Identify which cell holds the provided text, then report its [x, y] central coordinate. 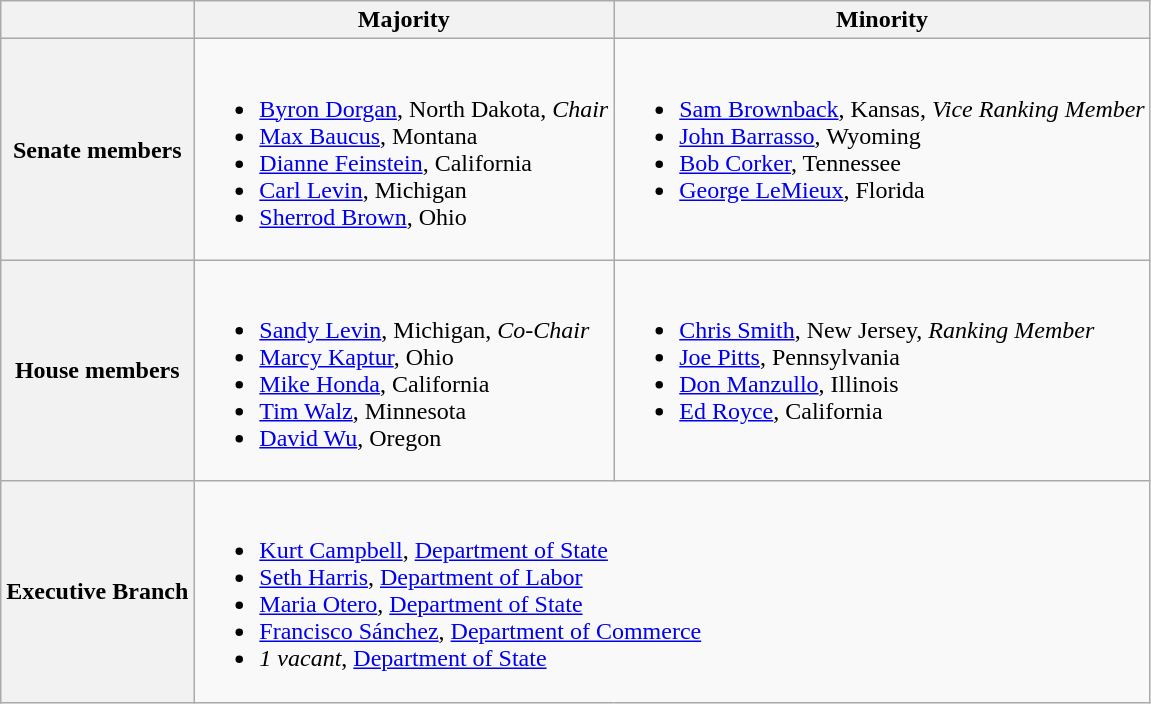
House members [98, 370]
Senate members [98, 150]
Executive Branch [98, 592]
Chris Smith, New Jersey, Ranking MemberJoe Pitts, PennsylvaniaDon Manzullo, IllinoisEd Royce, California [882, 370]
Byron Dorgan, North Dakota, ChairMax Baucus, MontanaDianne Feinstein, CaliforniaCarl Levin, MichiganSherrod Brown, Ohio [404, 150]
Minority [882, 20]
Majority [404, 20]
Sam Brownback, Kansas, Vice Ranking MemberJohn Barrasso, WyomingBob Corker, TennesseeGeorge LeMieux, Florida [882, 150]
Sandy Levin, Michigan, Co-ChairMarcy Kaptur, OhioMike Honda, CaliforniaTim Walz, MinnesotaDavid Wu, Oregon [404, 370]
